Return the [X, Y] coordinate for the center point of the cell that contains the specified text.  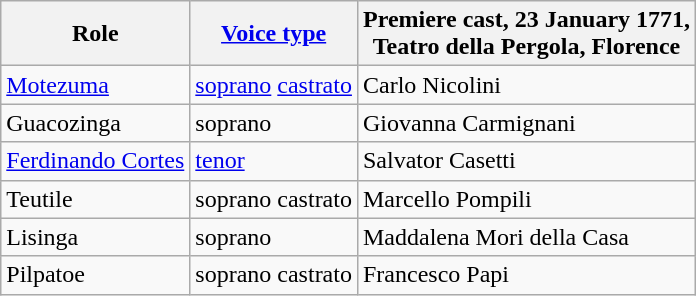
Carlo Nicolini [526, 85]
Francesco Papi [526, 275]
Lisinga [96, 237]
Guacozinga [96, 123]
Teutile [96, 199]
Pilpatoe [96, 275]
Salvator Casetti [526, 161]
Role [96, 34]
Motezuma [96, 85]
Giovanna Carmignani [526, 123]
Voice type [274, 34]
tenor [274, 161]
Maddalena Mori della Casa [526, 237]
Marcello Pompili [526, 199]
Premiere cast, 23 January 1771,Teatro della Pergola, Florence [526, 34]
Ferdinando Cortes [96, 161]
